Search for the cell housing the specified text and yield its [X, Y] center coordinate. 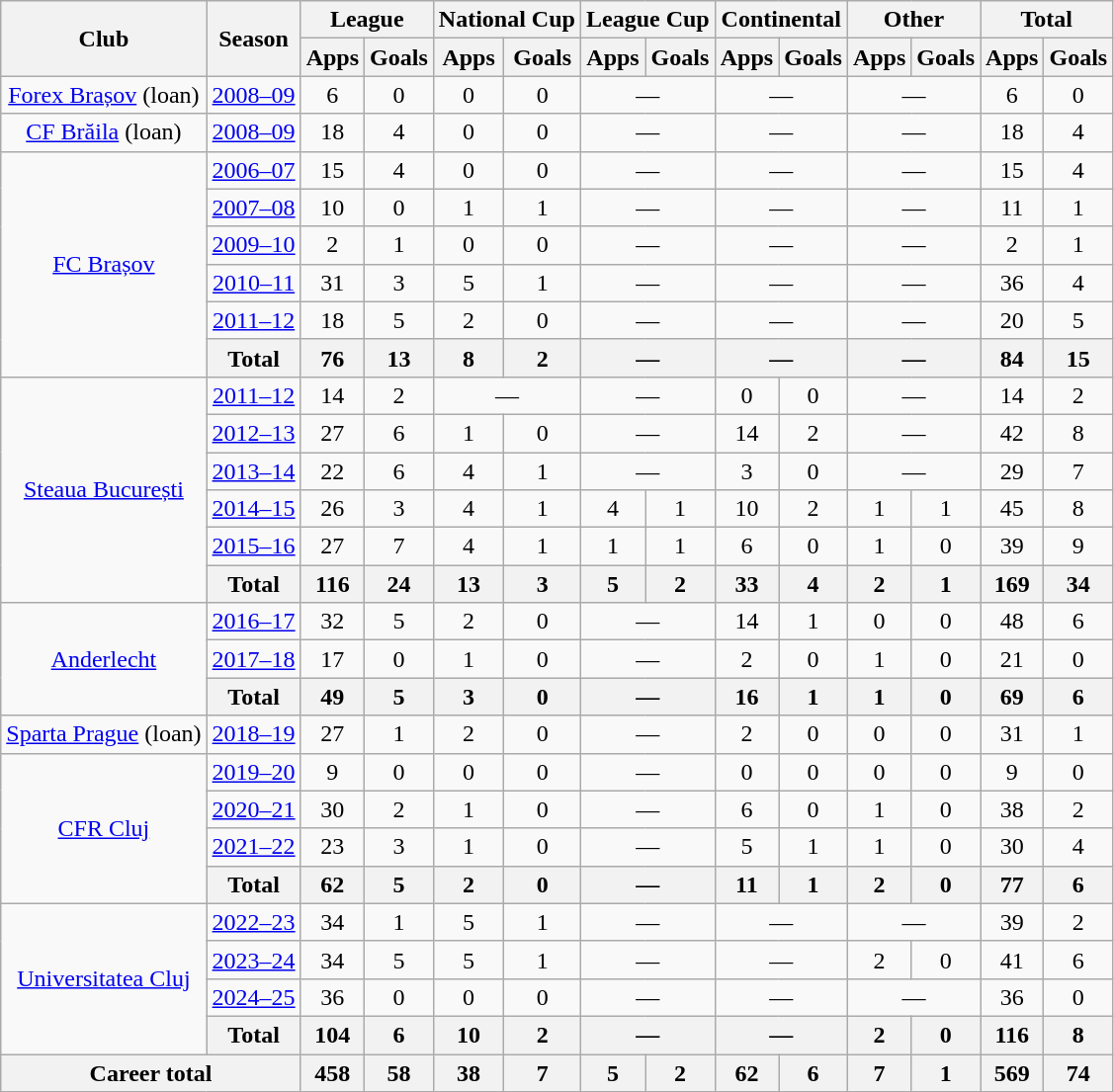
2015–16 [253, 546]
49 [332, 697]
33 [746, 584]
58 [399, 1072]
2020–21 [253, 809]
569 [1012, 1072]
24 [399, 584]
104 [332, 1035]
2009–10 [253, 245]
26 [332, 509]
2019–20 [253, 772]
17 [332, 659]
2022–23 [253, 922]
169 [1012, 584]
Season [253, 39]
Steaua București [104, 489]
Career total [150, 1072]
69 [1012, 697]
FC Brașov [104, 264]
84 [1012, 358]
2007–08 [253, 208]
Universitatea Cluj [104, 978]
League [367, 20]
16 [746, 697]
Club [104, 39]
20 [1012, 320]
48 [1012, 622]
2013–14 [253, 471]
2010–11 [253, 283]
CFR Cluj [104, 828]
77 [1012, 884]
Anderlecht [104, 659]
League Cup [647, 20]
29 [1012, 471]
Other [913, 20]
22 [332, 471]
Continental [781, 20]
42 [1012, 433]
45 [1012, 509]
2016–17 [253, 622]
23 [332, 847]
74 [1078, 1072]
National Cup [506, 20]
CF Brăila (loan) [104, 132]
2021–22 [253, 847]
Sparta Prague (loan) [104, 734]
21 [1012, 659]
2012–13 [253, 433]
2006–07 [253, 170]
2023–24 [253, 960]
76 [332, 358]
Forex Brașov (loan) [104, 95]
2014–15 [253, 509]
32 [332, 622]
41 [1012, 960]
2018–19 [253, 734]
458 [332, 1072]
2024–25 [253, 997]
2017–18 [253, 659]
